Extract the (X, Y) coordinate from the center of the cell holding the provided text.  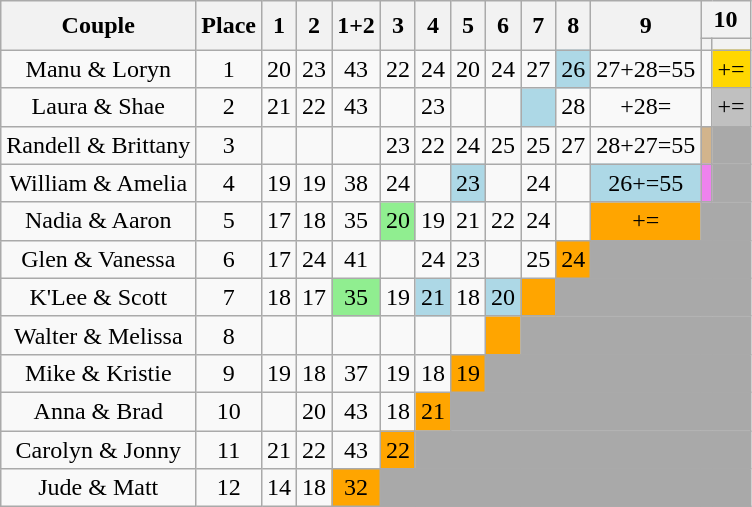
Place (229, 26)
41 (356, 259)
Manu & Loryn (98, 69)
Randell & Brittany (98, 145)
William & Amelia (98, 183)
Laura & Shae (98, 107)
38 (356, 183)
Couple (98, 26)
27+28=55 (646, 69)
Jude & Matt (98, 488)
14 (278, 488)
32 (356, 488)
37 (356, 373)
+28= (646, 107)
Glen & Vanessa (98, 259)
Nadia & Aaron (98, 221)
Mike & Kristie (98, 373)
Carolyn & Jonny (98, 449)
12 (229, 488)
K'Lee & Scott (98, 297)
Walter & Melissa (98, 335)
26 (574, 69)
28 (574, 107)
28+27=55 (646, 145)
26+=55 (646, 183)
11 (229, 449)
Anna & Brad (98, 411)
1+2 (356, 26)
